Capture the cell that displays the provided text and extract its [x, y] central coordinate. 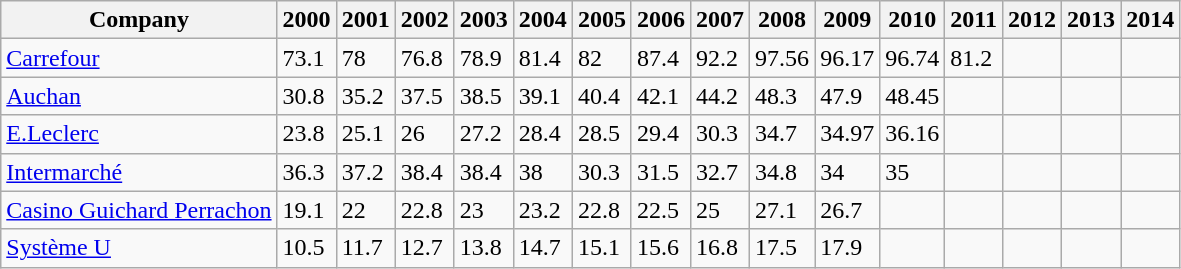
26.7 [848, 210]
Système U [139, 248]
12.7 [424, 248]
26 [424, 134]
73.1 [306, 58]
25.1 [366, 134]
92.2 [720, 58]
Carrefour [139, 58]
34.8 [782, 172]
34 [848, 172]
2001 [366, 20]
2014 [1150, 20]
2000 [306, 20]
28.5 [602, 134]
40.4 [602, 96]
Casino Guichard Perrachon [139, 210]
35.2 [366, 96]
36.16 [912, 134]
17.5 [782, 248]
96.74 [912, 58]
15.6 [660, 248]
2007 [720, 20]
34.97 [848, 134]
Auchan [139, 96]
35 [912, 172]
30.8 [306, 96]
37.2 [366, 172]
19.1 [306, 210]
23 [484, 210]
2013 [1092, 20]
2003 [484, 20]
16.8 [720, 248]
14.7 [542, 248]
10.5 [306, 248]
34.7 [782, 134]
2009 [848, 20]
87.4 [660, 58]
25 [720, 210]
2005 [602, 20]
78 [366, 58]
37.5 [424, 96]
38 [542, 172]
2008 [782, 20]
36.3 [306, 172]
97.56 [782, 58]
47.9 [848, 96]
39.1 [542, 96]
38.5 [484, 96]
15.1 [602, 248]
2012 [1032, 20]
2011 [974, 20]
2006 [660, 20]
82 [602, 58]
22.5 [660, 210]
2002 [424, 20]
22 [366, 210]
31.5 [660, 172]
27.2 [484, 134]
81.4 [542, 58]
48.3 [782, 96]
Intermarché [139, 172]
2010 [912, 20]
23.2 [542, 210]
29.4 [660, 134]
Company [139, 20]
13.8 [484, 248]
32.7 [720, 172]
28.4 [542, 134]
17.9 [848, 248]
78.9 [484, 58]
23.8 [306, 134]
27.1 [782, 210]
42.1 [660, 96]
48.45 [912, 96]
81.2 [974, 58]
E.Leclerc [139, 134]
2004 [542, 20]
44.2 [720, 96]
11.7 [366, 248]
96.17 [848, 58]
76.8 [424, 58]
